Provide the [X, Y] coordinate of the cell's center where the given text is located.  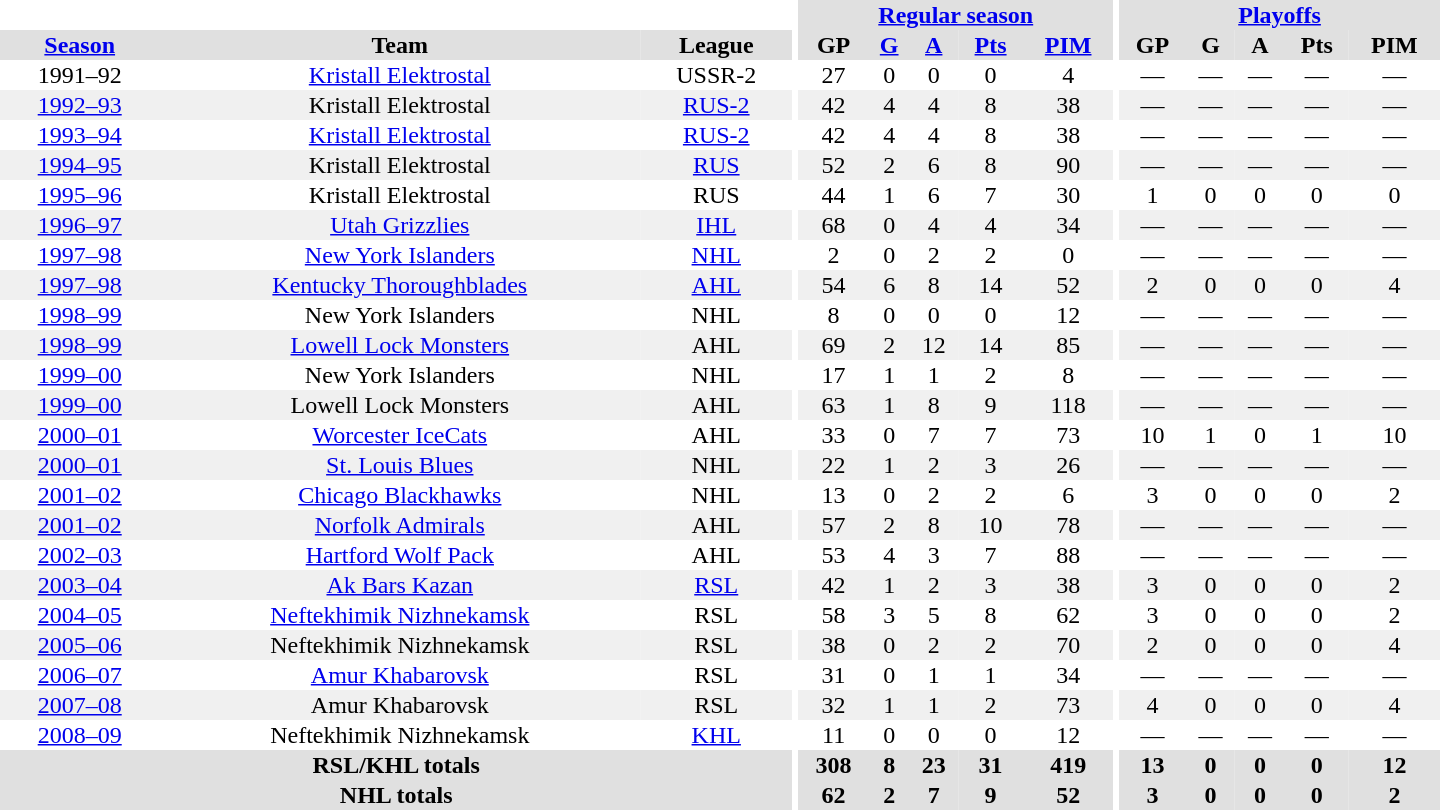
Chicago Blackhawks [400, 495]
54 [834, 285]
419 [1068, 765]
St. Louis Blues [400, 465]
33 [834, 435]
69 [834, 345]
Kentucky Thoroughblades [400, 285]
2003–04 [80, 585]
Playoffs [1280, 15]
1996–97 [80, 225]
57 [834, 525]
2002–03 [80, 555]
32 [834, 705]
23 [934, 765]
Team [400, 45]
2008–09 [80, 735]
90 [1068, 165]
68 [834, 225]
Ak Bars Kazan [400, 585]
308 [834, 765]
Season [80, 45]
1994–95 [80, 165]
RSL/KHL totals [396, 765]
1995–96 [80, 195]
26 [1068, 465]
63 [834, 405]
1993–94 [80, 135]
NHL totals [396, 795]
IHL [716, 225]
Norfolk Admirals [400, 525]
17 [834, 375]
88 [1068, 555]
USSR-2 [716, 75]
2004–05 [80, 615]
Regular season [956, 15]
44 [834, 195]
5 [934, 615]
58 [834, 615]
2005–06 [80, 645]
KHL [716, 735]
78 [1068, 525]
2007–08 [80, 705]
118 [1068, 405]
27 [834, 75]
1992–93 [80, 105]
53 [834, 555]
85 [1068, 345]
League [716, 45]
70 [1068, 645]
Worcester IceCats [400, 435]
11 [834, 735]
1991–92 [80, 75]
22 [834, 465]
Hartford Wolf Pack [400, 555]
2006–07 [80, 675]
Utah Grizzlies [400, 225]
30 [1068, 195]
